Capture the cell that displays the provided text and extract its [x, y] central coordinate. 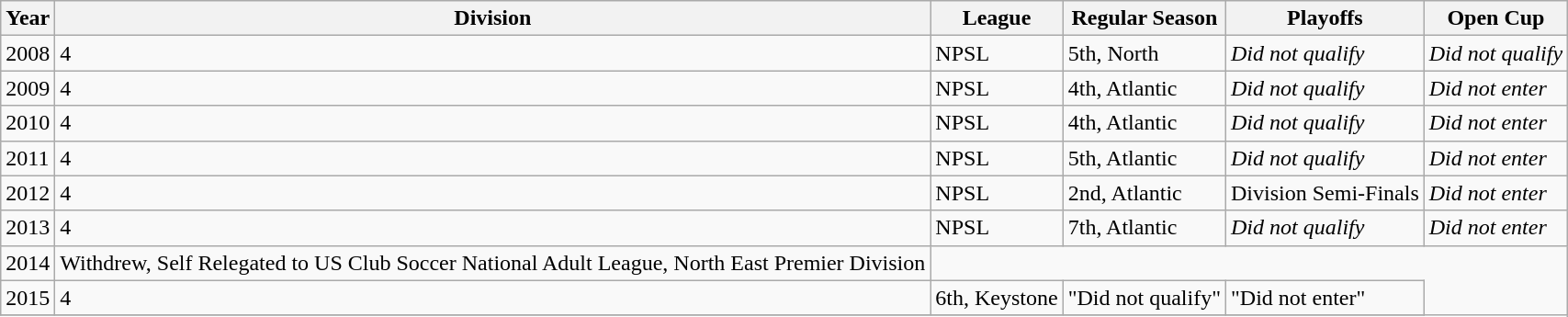
Regular Season [1145, 18]
Playoffs [1325, 18]
2010 [28, 123]
7th, Atlantic [1145, 228]
Division Semi-Finals [1325, 193]
5th, Atlantic [1145, 158]
2008 [28, 53]
2014 [28, 263]
"Did not qualify" [1145, 298]
2011 [28, 158]
Year [28, 18]
2013 [28, 228]
6th, Keystone [997, 298]
Division [492, 18]
2015 [28, 298]
2012 [28, 193]
"Did not enter" [1325, 298]
5th, North [1145, 53]
Open Cup [1495, 18]
League [997, 18]
2009 [28, 88]
Withdrew, Self Relegated to US Club Soccer National Adult League, North East Premier Division [492, 263]
2nd, Atlantic [1145, 193]
